Pinpoint the cell where the given text exists, returning its (x, y) midpoint coordinate. 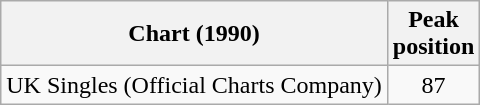
Peakposition (433, 34)
Chart (1990) (194, 34)
UK Singles (Official Charts Company) (194, 85)
87 (433, 85)
